Capture the cell that displays the provided text and extract its [x, y] central coordinate. 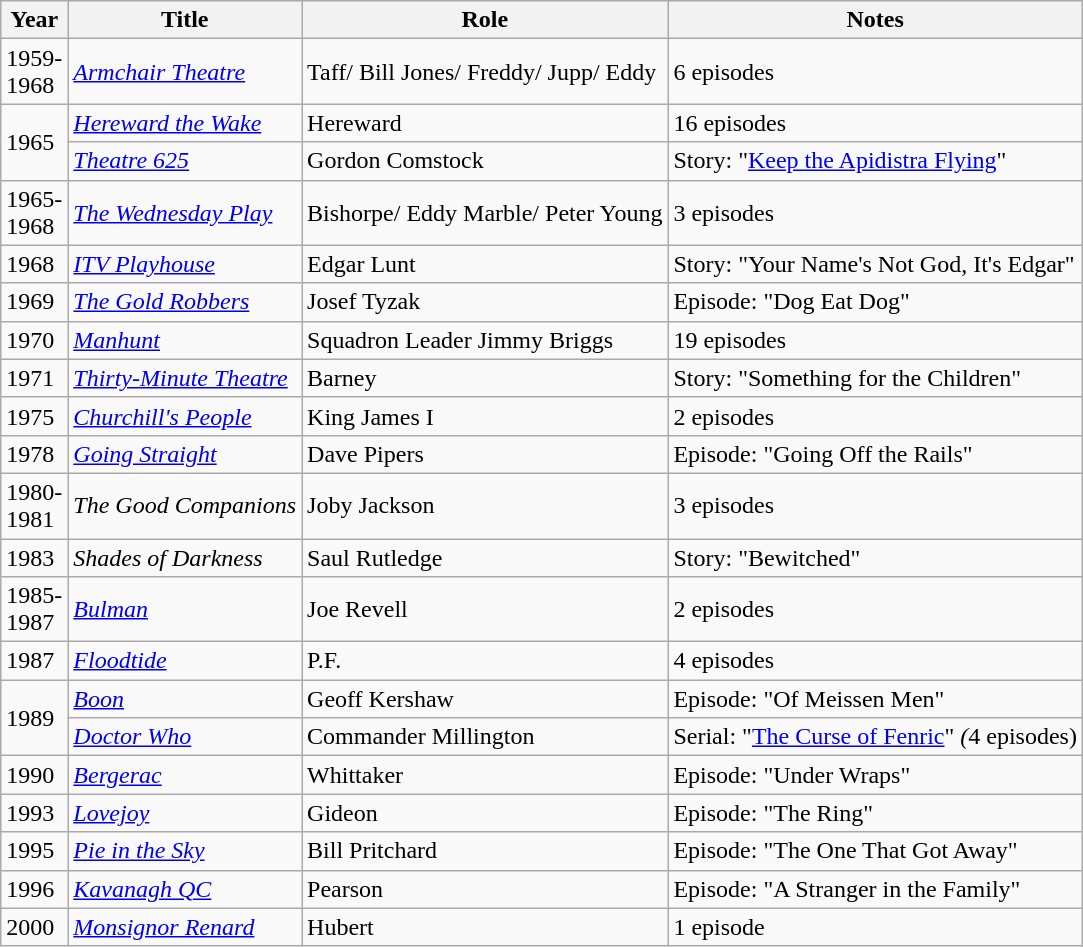
Whittaker [485, 775]
Episode: "Going Off the Rails" [876, 454]
Episode: "The Ring" [876, 813]
1990 [34, 775]
Story: "Something for the Children" [876, 378]
Taff/ Bill Jones/ Freddy/ Jupp/ Eddy [485, 72]
Episode: "Dog Eat Dog" [876, 302]
Monsignor Renard [185, 927]
1970 [34, 340]
Going Straight [185, 454]
Barney [485, 378]
Story: "Keep the Apidistra Flying" [876, 161]
Churchill's People [185, 416]
1980-1981 [34, 506]
1968 [34, 264]
Edgar Lunt [485, 264]
1969 [34, 302]
Floodtide [185, 661]
Boon [185, 699]
Kavanagh QC [185, 889]
The Wednesday Play [185, 212]
Lovejoy [185, 813]
Thirty-Minute Theatre [185, 378]
Bishorpe/ Eddy Marble/ Peter Young [485, 212]
1971 [34, 378]
Year [34, 20]
Notes [876, 20]
1995 [34, 851]
Pearson [485, 889]
Squadron Leader Jimmy Briggs [485, 340]
1993 [34, 813]
Dave Pipers [485, 454]
Commander Millington [485, 737]
Joby Jackson [485, 506]
Episode: "Under Wraps" [876, 775]
Hereward the Wake [185, 123]
Saul Rutledge [485, 557]
Josef Tyzak [485, 302]
Bulman [185, 610]
Joe Revell [485, 610]
Gordon Comstock [485, 161]
Armchair Theatre [185, 72]
1 episode [876, 927]
The Gold Robbers [185, 302]
1965-1968 [34, 212]
1987 [34, 661]
The Good Companions [185, 506]
Pie in the Sky [185, 851]
1978 [34, 454]
16 episodes [876, 123]
Role [485, 20]
Title [185, 20]
6 episodes [876, 72]
1989 [34, 718]
Geoff Kershaw [485, 699]
19 episodes [876, 340]
Manhunt [185, 340]
1983 [34, 557]
Episode: "A Stranger in the Family" [876, 889]
Hubert [485, 927]
2000 [34, 927]
1985-1987 [34, 610]
King James I [485, 416]
Hereward [485, 123]
Story: "Your Name's Not God, It's Edgar" [876, 264]
Episode: "The One That Got Away" [876, 851]
ITV Playhouse [185, 264]
Bill Pritchard [485, 851]
1996 [34, 889]
1975 [34, 416]
1959-1968 [34, 72]
4 episodes [876, 661]
Episode: "Of Meissen Men" [876, 699]
Bergerac [185, 775]
1965 [34, 142]
Story: "Bewitched" [876, 557]
P.F. [485, 661]
Shades of Darkness [185, 557]
Doctor Who [185, 737]
Serial: "The Curse of Fenric" (4 episodes) [876, 737]
Theatre 625 [185, 161]
Gideon [485, 813]
